For the text-containing cell, return its midpoint in [X, Y] coordinate format. 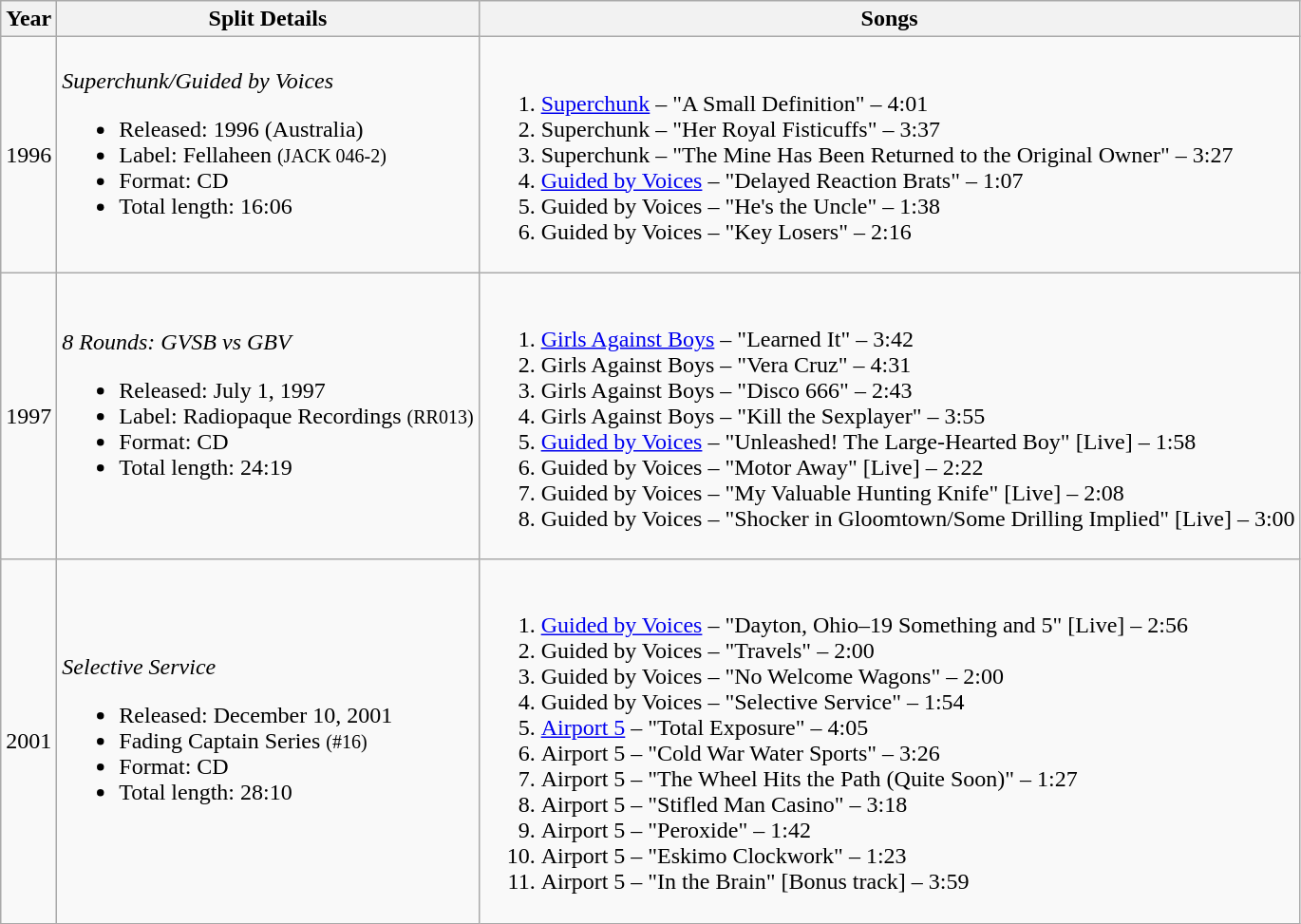
Songs [889, 19]
8 Rounds: GVSB vs GBV Released: July 1, 1997Label: Radiopaque Recordings (RR013)Format: CDTotal length: 24:19 [268, 416]
2001 [28, 741]
Year [28, 19]
1997 [28, 416]
1996 [28, 155]
Superchunk/Guided by Voices Released: 1996 (Australia)Label: Fellaheen (JACK 046-2)Format: CDTotal length: 16:06 [268, 155]
Selective Service Released: December 10, 2001Fading Captain Series (#16)Format: CDTotal length: 28:10 [268, 741]
Split Details [268, 19]
